Identify which cell holds the provided text, then report its [X, Y] central coordinate. 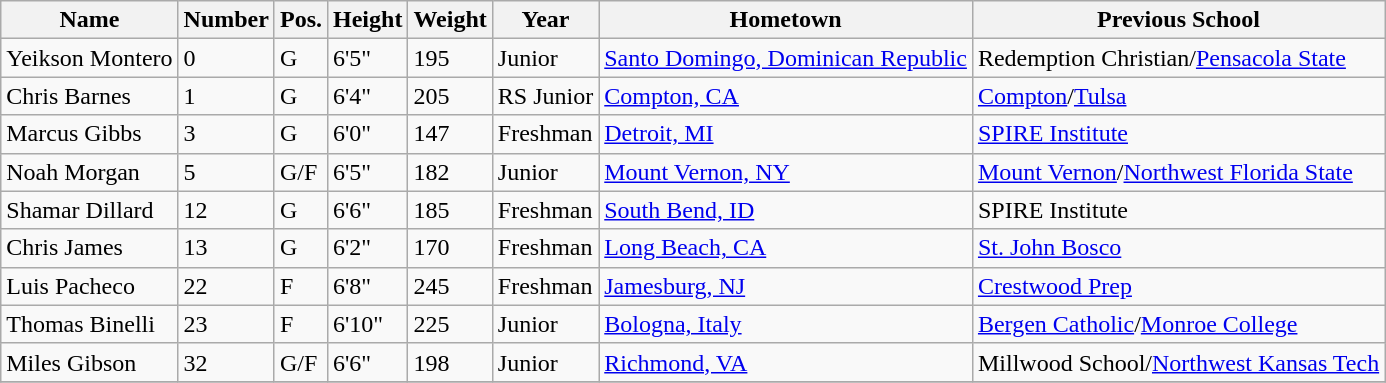
5 [226, 172]
Thomas Binelli [90, 324]
Crestwood Prep [1178, 286]
RS Junior [545, 96]
Chris James [90, 248]
Mount Vernon, NY [786, 172]
182 [450, 172]
22 [226, 286]
198 [450, 362]
Millwood School/Northwest Kansas Tech [1178, 362]
Long Beach, CA [786, 248]
Mount Vernon/Northwest Florida State [1178, 172]
Richmond, VA [786, 362]
Compton/Tulsa [1178, 96]
195 [450, 58]
23 [226, 324]
170 [450, 248]
Pos. [300, 20]
Detroit, MI [786, 134]
6'2" [368, 248]
Yeikson Montero [90, 58]
Noah Morgan [90, 172]
Bergen Catholic/Monroe College [1178, 324]
Height [368, 20]
Jamesburg, NJ [786, 286]
Previous School [1178, 20]
245 [450, 286]
Weight [450, 20]
Shamar Dillard [90, 210]
Miles Gibson [90, 362]
32 [226, 362]
13 [226, 248]
6'4" [368, 96]
185 [450, 210]
Name [90, 20]
3 [226, 134]
Santo Domingo, Dominican Republic [786, 58]
12 [226, 210]
Marcus Gibbs [90, 134]
1 [226, 96]
South Bend, ID [786, 210]
Compton, CA [786, 96]
205 [450, 96]
6'10" [368, 324]
Chris Barnes [90, 96]
Redemption Christian/Pensacola State [1178, 58]
Year [545, 20]
St. John Bosco [1178, 248]
Hometown [786, 20]
6'8" [368, 286]
225 [450, 324]
0 [226, 58]
Luis Pacheco [90, 286]
147 [450, 134]
Number [226, 20]
6'0" [368, 134]
Bologna, Italy [786, 324]
